From the cell containing the given text, extract its center point as (x, y) coordinate. 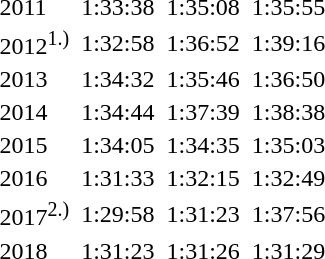
1:34:05 (118, 145)
1:35:46 (203, 79)
1:31:23 (203, 214)
1:37:39 (203, 112)
1:31:33 (118, 178)
1:32:15 (203, 178)
1:34:32 (118, 79)
1:34:35 (203, 145)
1:36:52 (203, 43)
1:29:58 (118, 214)
1:34:44 (118, 112)
1:32:58 (118, 43)
